Output the (x, y) coordinate of the center of the cell containing the given text.  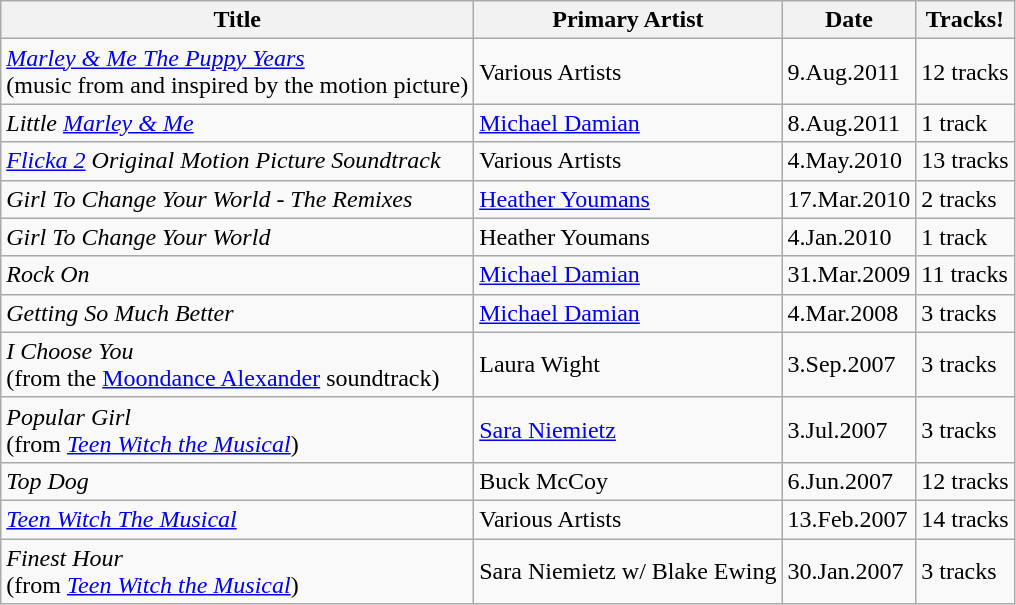
Girl To Change Your World - The Remixes (238, 199)
30.Jan.2007 (849, 570)
3.Sep.2007 (849, 364)
14 tracks (965, 519)
Buck McCoy (628, 481)
13.Feb.2007 (849, 519)
Sara Niemietz w/ Blake Ewing (628, 570)
4.May.2010 (849, 161)
6.Jun.2007 (849, 481)
8.Aug.2011 (849, 123)
17.Mar.2010 (849, 199)
9.Aug.2011 (849, 72)
Top Dog (238, 481)
Getting So Much Better (238, 313)
Teen Witch The Musical (238, 519)
Little Marley & Me (238, 123)
Sara Niemietz (628, 430)
Flicka 2 Original Motion Picture Soundtrack (238, 161)
I Choose You (from the Moondance Alexander soundtrack) (238, 364)
Finest Hour (from Teen Witch the Musical) (238, 570)
2 tracks (965, 199)
3.Jul.2007 (849, 430)
Marley & Me The Puppy Years (music from and inspired by the motion picture) (238, 72)
Date (849, 20)
Popular Girl (from Teen Witch the Musical) (238, 430)
Girl To Change Your World (238, 237)
Primary Artist (628, 20)
Tracks! (965, 20)
13 tracks (965, 161)
Rock On (238, 275)
Title (238, 20)
4.Jan.2010 (849, 237)
4.Mar.2008 (849, 313)
11 tracks (965, 275)
31.Mar.2009 (849, 275)
Laura Wight (628, 364)
